Pinpoint the cell where the given text exists, returning its [X, Y] midpoint coordinate. 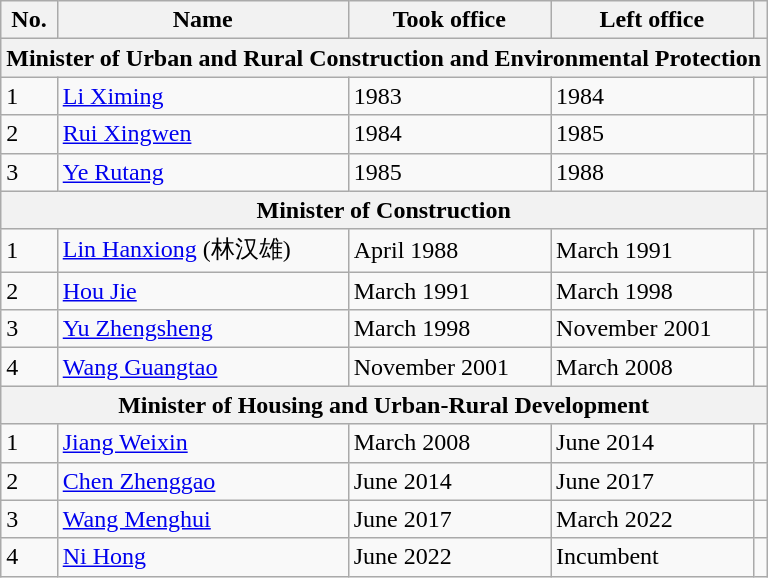
Left office [652, 20]
No. [29, 20]
June 2022 [449, 557]
Li Ximing [202, 96]
1988 [652, 172]
Wang Menghui [202, 519]
Took office [449, 20]
Chen Zhenggao [202, 481]
Incumbent [652, 557]
Minister of Construction [384, 210]
Yu Zhengsheng [202, 329]
1983 [449, 96]
Wang Guangtao [202, 367]
Rui Xingwen [202, 134]
April 1988 [449, 250]
Jiang Weixin [202, 443]
Minister of Urban and Rural Construction and Environmental Protection [384, 58]
March 2022 [652, 519]
Name [202, 20]
Hou Jie [202, 291]
Lin Hanxiong (林汉雄) [202, 250]
Ye Rutang [202, 172]
Minister of Housing and Urban-Rural Development [384, 405]
Ni Hong [202, 557]
